Find where the given text appears and provide that cell's center as (x, y) coordinate. 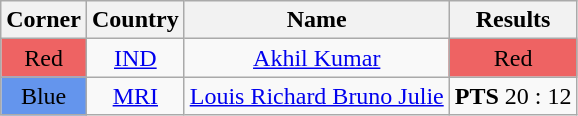
IND (135, 58)
MRI (135, 96)
Name (316, 20)
Louis Richard Bruno Julie (316, 96)
Blue (44, 96)
Akhil Kumar (316, 58)
Country (135, 20)
PTS 20 : 12 (513, 96)
Corner (44, 20)
Results (513, 20)
